Output the [x, y] coordinate of the center of the cell containing the given text.  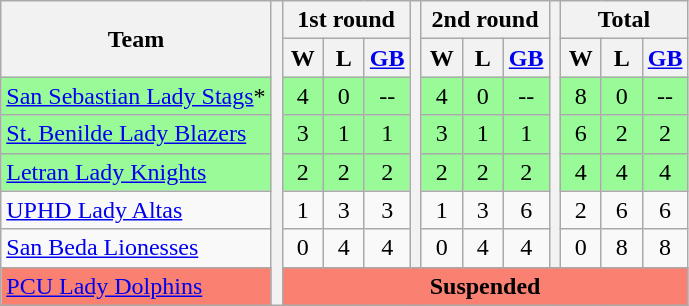
San Sebastian Lady Stags* [136, 96]
Total [624, 20]
UPHD Lady Altas [136, 210]
2nd round [485, 20]
PCU Lady Dolphins [136, 286]
Letran Lady Knights [136, 172]
San Beda Lionesses [136, 248]
1st round [346, 20]
St. Benilde Lady Blazers [136, 134]
Team [136, 39]
Suspended [485, 286]
